Locate the cell with the specified text and output its (x, y) center coordinate. 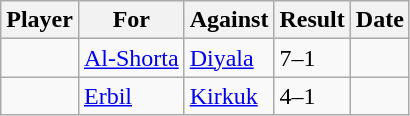
Player (40, 20)
Diyala (229, 58)
Against (229, 20)
Al-Shorta (131, 58)
Erbil (131, 96)
7–1 (312, 58)
4–1 (312, 96)
For (131, 20)
Result (312, 20)
Date (380, 20)
Kirkuk (229, 96)
